Extract the [x, y] coordinate from the center of the cell holding the provided text.  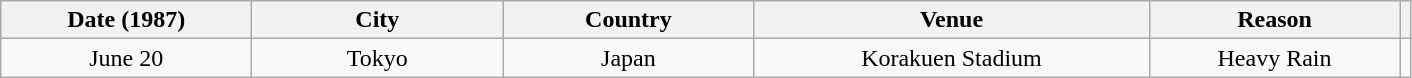
Venue [952, 20]
City [378, 20]
Country [628, 20]
Reason [1274, 20]
Korakuen Stadium [952, 58]
Date (1987) [126, 20]
Heavy Rain [1274, 58]
Japan [628, 58]
Tokyo [378, 58]
June 20 [126, 58]
